Determine the [X, Y] coordinate at the center of the cell enclosing the given text.  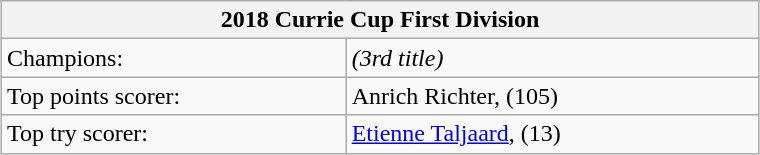
Top try scorer: [174, 134]
Etienne Taljaard, (13) [552, 134]
Top points scorer: [174, 96]
Champions: [174, 58]
2018 Currie Cup First Division [380, 20]
Anrich Richter, (105) [552, 96]
(3rd title) [552, 58]
